Output the [x, y] coordinate of the center of the cell containing the given text.  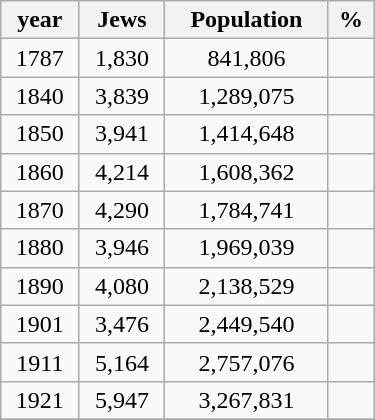
1840 [40, 96]
3,946 [122, 248]
1890 [40, 286]
2,138,529 [246, 286]
1,414,648 [246, 134]
Jews [122, 20]
1870 [40, 210]
1860 [40, 172]
3,941 [122, 134]
4,290 [122, 210]
1,830 [122, 58]
year [40, 20]
2,449,540 [246, 324]
3,267,831 [246, 400]
1,289,075 [246, 96]
3,839 [122, 96]
3,476 [122, 324]
2,757,076 [246, 362]
Population [246, 20]
5,164 [122, 362]
1850 [40, 134]
4,214 [122, 172]
1911 [40, 362]
4,080 [122, 286]
1921 [40, 400]
1,608,362 [246, 172]
1787 [40, 58]
1901 [40, 324]
% [351, 20]
841,806 [246, 58]
5,947 [122, 400]
1,969,039 [246, 248]
1,784,741 [246, 210]
1880 [40, 248]
